Scan for the cell matching the given text and deliver its [x, y] coordinate at center. 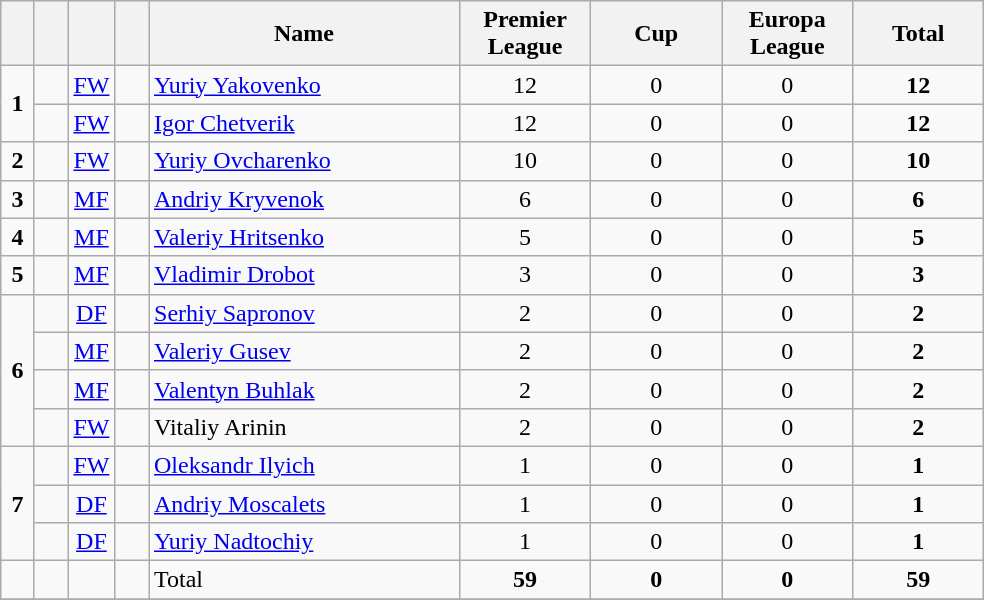
Vladimir Drobot [304, 275]
Europa League [788, 34]
Andriy Moscalets [304, 503]
Serhiy Sapronov [304, 313]
Yuriy Ovcharenko [304, 161]
Andriy Kryvenok [304, 199]
7 [18, 503]
Valentyn Buhlak [304, 389]
Igor Chetverik [304, 123]
Valeriy Gusev [304, 351]
Name [304, 34]
Cup [656, 34]
Premier League [526, 34]
Vitaliy Arinin [304, 427]
Valeriy Hritsenko [304, 237]
Yuriy Nadtochiy [304, 542]
Oleksandr Ilyich [304, 465]
Yuriy Yakovenko [304, 85]
4 [18, 237]
